From the cell containing the given text, extract its center point as [X, Y] coordinate. 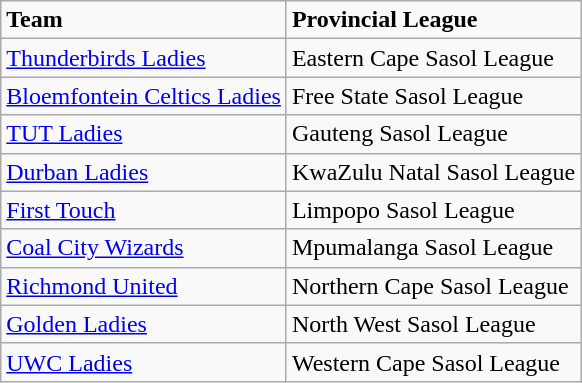
Richmond United [144, 286]
First Touch [144, 210]
Western Cape Sasol League [433, 362]
Gauteng Sasol League [433, 134]
Eastern Cape Sasol League [433, 58]
Northern Cape Sasol League [433, 286]
KwaZulu Natal Sasol League [433, 172]
TUT Ladies [144, 134]
Durban Ladies [144, 172]
Golden Ladies [144, 324]
UWC Ladies [144, 362]
Free State Sasol League [433, 96]
Bloemfontein Celtics Ladies [144, 96]
Limpopo Sasol League [433, 210]
Mpumalanga Sasol League [433, 248]
Team [144, 20]
Provincial League [433, 20]
Thunderbirds Ladies [144, 58]
North West Sasol League [433, 324]
Coal City Wizards [144, 248]
